Extract the (X, Y) coordinate from the center of the cell holding the provided text.  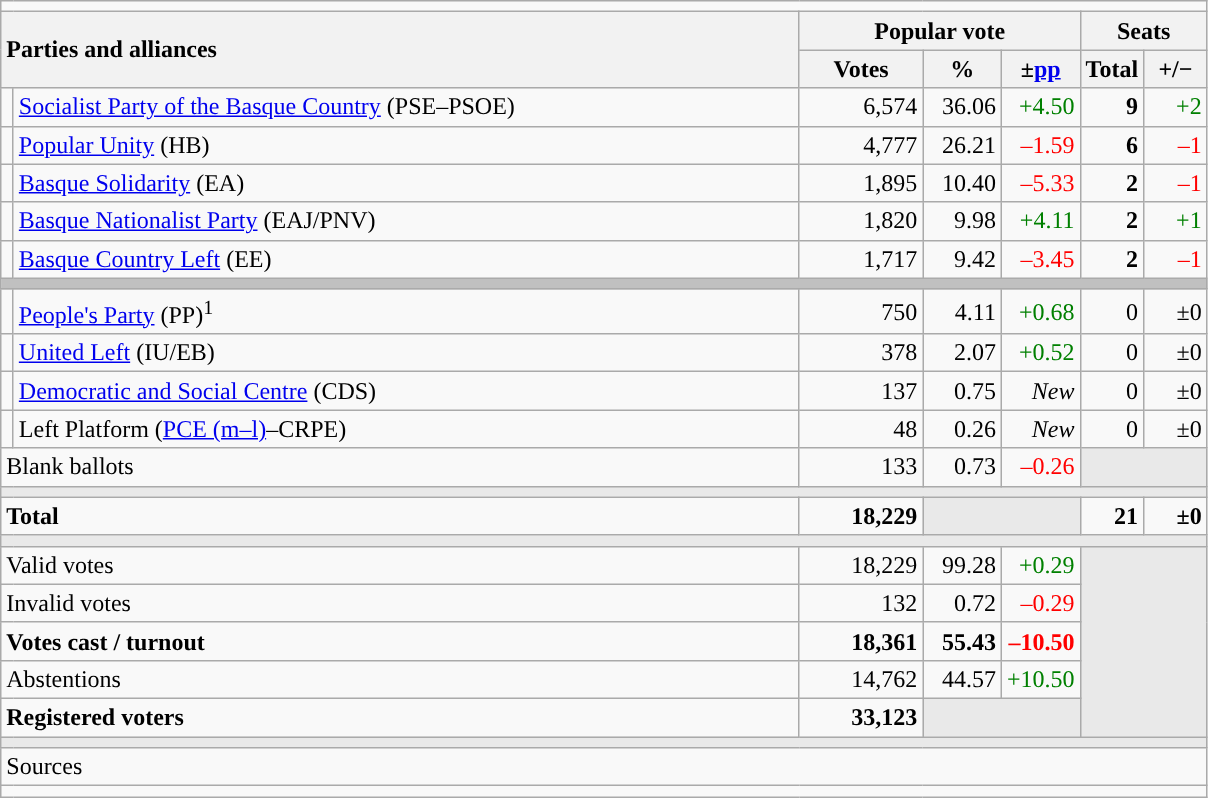
% (962, 69)
44.57 (962, 679)
Left Platform (PCE (m–l)–CRPE) (406, 429)
Valid votes (400, 565)
Popular Unity (HB) (406, 145)
–1.59 (1040, 145)
Sources (604, 767)
0.75 (962, 391)
–0.26 (1040, 467)
Abstentions (400, 679)
6,574 (861, 107)
United Left (IU/EB) (406, 353)
Votes cast / turnout (400, 641)
Democratic and Social Centre (CDS) (406, 391)
1,895 (861, 183)
+/− (1176, 69)
+1 (1176, 221)
1,820 (861, 221)
4,777 (861, 145)
–5.33 (1040, 183)
Popular vote (940, 31)
48 (861, 429)
132 (861, 603)
9 (1112, 107)
+0.52 (1040, 353)
750 (861, 312)
+2 (1176, 107)
0.73 (962, 467)
33,123 (861, 718)
10.40 (962, 183)
26.21 (962, 145)
Votes (861, 69)
1,717 (861, 259)
378 (861, 353)
+4.11 (1040, 221)
0.26 (962, 429)
+10.50 (1040, 679)
14,762 (861, 679)
Seats (1144, 31)
0.72 (962, 603)
18,361 (861, 641)
–0.29 (1040, 603)
21 (1112, 516)
Basque Nationalist Party (EAJ/PNV) (406, 221)
+0.29 (1040, 565)
Basque Solidarity (EA) (406, 183)
±pp (1040, 69)
Parties and alliances (400, 50)
Blank ballots (400, 467)
9.98 (962, 221)
Socialist Party of the Basque Country (PSE–PSOE) (406, 107)
–3.45 (1040, 259)
99.28 (962, 565)
4.11 (962, 312)
137 (861, 391)
6 (1112, 145)
133 (861, 467)
9.42 (962, 259)
2.07 (962, 353)
+4.50 (1040, 107)
55.43 (962, 641)
+0.68 (1040, 312)
People's Party (PP)1 (406, 312)
Invalid votes (400, 603)
Basque Country Left (EE) (406, 259)
36.06 (962, 107)
–10.50 (1040, 641)
Registered voters (400, 718)
